Return the [X, Y] coordinate for the center point of the cell that contains the specified text.  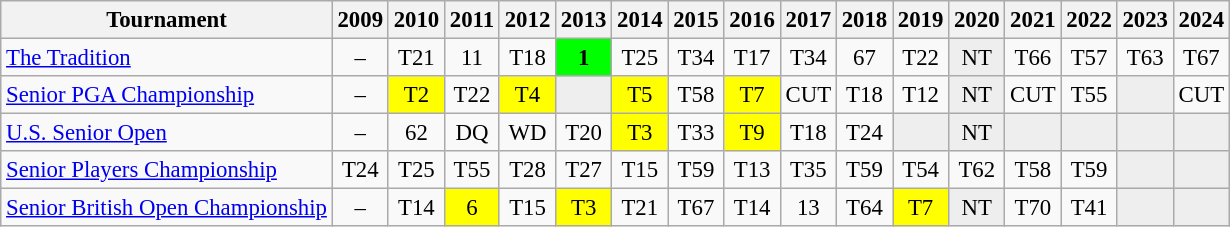
T62 [977, 170]
2010 [416, 20]
T70 [1033, 208]
T4 [527, 95]
T35 [808, 170]
67 [864, 58]
2012 [527, 20]
T13 [752, 170]
T2 [416, 95]
T41 [1089, 208]
T57 [1089, 58]
DQ [472, 133]
The Tradition [166, 58]
2022 [1089, 20]
T27 [584, 170]
T63 [1145, 58]
Tournament [166, 20]
13 [808, 208]
2024 [1201, 20]
2016 [752, 20]
T54 [920, 170]
T28 [527, 170]
6 [472, 208]
Senior British Open Championship [166, 208]
2014 [640, 20]
T17 [752, 58]
2023 [1145, 20]
WD [527, 133]
T12 [920, 95]
Senior PGA Championship [166, 95]
T64 [864, 208]
U.S. Senior Open [166, 133]
2021 [1033, 20]
T66 [1033, 58]
2011 [472, 20]
1 [584, 58]
Senior Players Championship [166, 170]
2019 [920, 20]
11 [472, 58]
T33 [696, 133]
T5 [640, 95]
T9 [752, 133]
2015 [696, 20]
2020 [977, 20]
2009 [360, 20]
T20 [584, 133]
2018 [864, 20]
62 [416, 133]
2013 [584, 20]
2017 [808, 20]
